Capture the cell that displays the provided text and extract its [x, y] central coordinate. 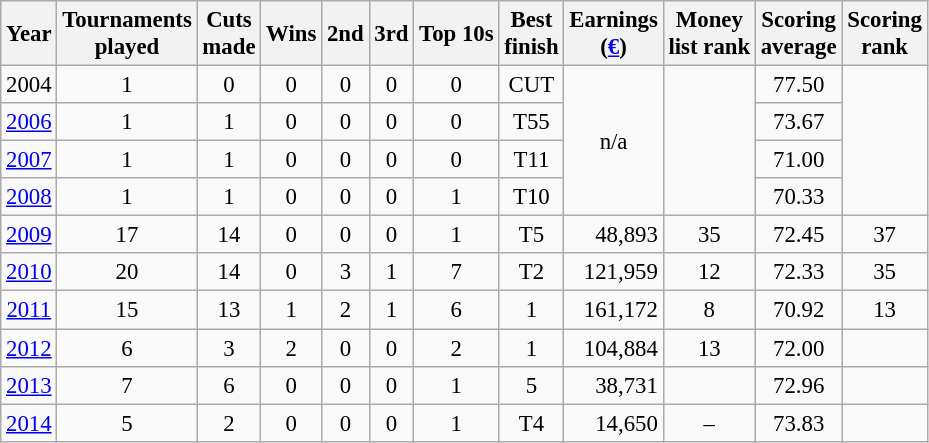
– [709, 423]
70.33 [798, 197]
20 [127, 273]
T2 [532, 273]
Best finish [532, 34]
Wins [292, 34]
72.96 [798, 385]
70.92 [798, 310]
2013 [29, 385]
15 [127, 310]
Scoringrank [884, 34]
121,959 [614, 273]
Tournaments played [127, 34]
2012 [29, 348]
8 [709, 310]
71.00 [798, 160]
T5 [532, 235]
Scoring average [798, 34]
T11 [532, 160]
72.45 [798, 235]
CUT [532, 85]
Cuts made [229, 34]
T4 [532, 423]
161,172 [614, 310]
2009 [29, 235]
2008 [29, 197]
Earnings(€) [614, 34]
T10 [532, 197]
77.50 [798, 85]
73.67 [798, 122]
Moneylist rank [709, 34]
14,650 [614, 423]
2006 [29, 122]
T55 [532, 122]
2011 [29, 310]
17 [127, 235]
72.00 [798, 348]
n/a [614, 141]
72.33 [798, 273]
73.83 [798, 423]
3rd [392, 34]
Top 10s [456, 34]
2010 [29, 273]
Year [29, 34]
2014 [29, 423]
2007 [29, 160]
48,893 [614, 235]
38,731 [614, 385]
12 [709, 273]
2nd [346, 34]
104,884 [614, 348]
37 [884, 235]
2004 [29, 85]
